Extract the (X, Y) coordinate from the center of the cell holding the provided text.  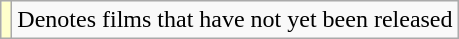
Denotes films that have not yet been released (235, 20)
